Identify which cell holds the provided text, then report its (X, Y) central coordinate. 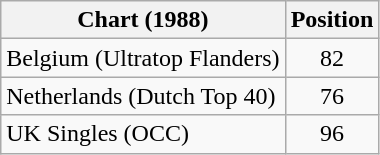
UK Singles (OCC) (143, 134)
Netherlands (Dutch Top 40) (143, 96)
Chart (1988) (143, 20)
Belgium (Ultratop Flanders) (143, 58)
Position (332, 20)
96 (332, 134)
82 (332, 58)
76 (332, 96)
